Find where the given text appears and provide that cell's center as (X, Y) coordinate. 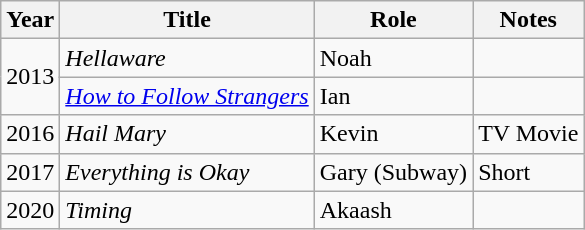
2013 (30, 77)
Everything is Okay (187, 172)
TV Movie (528, 134)
Akaash (393, 210)
Role (393, 20)
Noah (393, 58)
2017 (30, 172)
Gary (Subway) (393, 172)
2016 (30, 134)
Timing (187, 210)
Year (30, 20)
Hail Mary (187, 134)
Ian (393, 96)
Short (528, 172)
2020 (30, 210)
How to Follow Strangers (187, 96)
Kevin (393, 134)
Hellaware (187, 58)
Title (187, 20)
Notes (528, 20)
